Search for the cell housing the specified text and yield its [x, y] center coordinate. 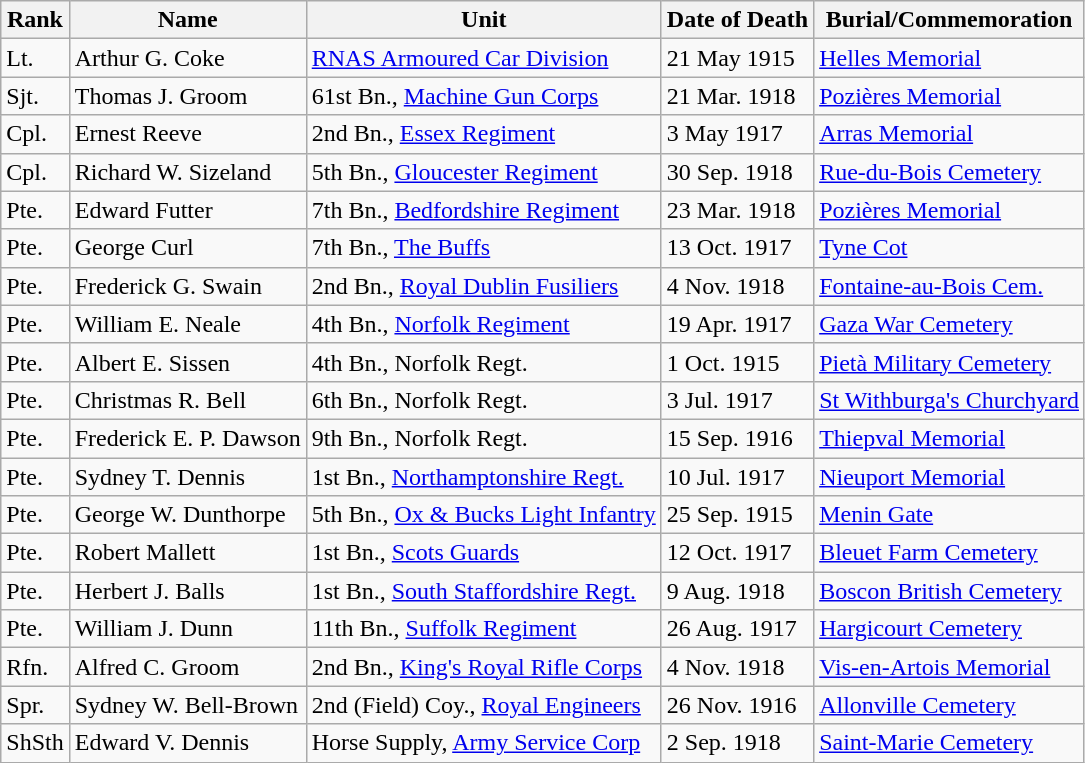
Sydney W. Bell-Brown [188, 705]
2nd Bn., Royal Dublin Fusiliers [484, 286]
Vis-en-Artois Memorial [950, 667]
Rue-du-Bois Cemetery [950, 172]
Christmas R. Bell [188, 400]
3 May 1917 [737, 134]
12 Oct. 1917 [737, 553]
2nd Bn., King's Royal Rifle Corps [484, 667]
Rank [35, 20]
9 Aug. 1918 [737, 591]
Rfn. [35, 667]
7th Bn., Bedfordshire Regiment [484, 210]
Edward V. Dennis [188, 743]
William J. Dunn [188, 629]
2 Sep. 1918 [737, 743]
George W. Dunthorpe [188, 515]
30 Sep. 1918 [737, 172]
Date of Death [737, 20]
9th Bn., Norfolk Regt. [484, 438]
ShSth [35, 743]
Ernest Reeve [188, 134]
Tyne Cot [950, 248]
Bleuet Farm Cemetery [950, 553]
Sjt. [35, 96]
26 Aug. 1917 [737, 629]
6th Bn., Norfolk Regt. [484, 400]
Albert E. Sissen [188, 362]
11th Bn., Suffolk Regiment [484, 629]
Helles Memorial [950, 58]
61st Bn., Machine Gun Corps [484, 96]
Fontaine-au-Bois Cem. [950, 286]
Thiepval Memorial [950, 438]
26 Nov. 1916 [737, 705]
Frederick G. Swain [188, 286]
13 Oct. 1917 [737, 248]
Burial/Commemoration [950, 20]
Name [188, 20]
Edward Futter [188, 210]
5th Bn., Gloucester Regiment [484, 172]
Saint-Marie Cemetery [950, 743]
3 Jul. 1917 [737, 400]
Hargicourt Cemetery [950, 629]
1st Bn., South Staffordshire Regt. [484, 591]
St Withburga's Churchyard [950, 400]
7th Bn., The Buffs [484, 248]
21 Mar. 1918 [737, 96]
Thomas J. Groom [188, 96]
Pietà Military Cemetery [950, 362]
1st Bn., Northamptonshire Regt. [484, 477]
William E. Neale [188, 324]
1 Oct. 1915 [737, 362]
Alfred C. Groom [188, 667]
Spr. [35, 705]
5th Bn., Ox & Bucks Light Infantry [484, 515]
Boscon British Cemetery [950, 591]
2nd Bn., Essex Regiment [484, 134]
Allonville Cemetery [950, 705]
1st Bn., Scots Guards [484, 553]
10 Jul. 1917 [737, 477]
RNAS Armoured Car Division [484, 58]
Arras Memorial [950, 134]
Sydney T. Dennis [188, 477]
Herbert J. Balls [188, 591]
19 Apr. 1917 [737, 324]
23 Mar. 1918 [737, 210]
4th Bn., Norfolk Regiment [484, 324]
George Curl [188, 248]
Menin Gate [950, 515]
Frederick E. P. Dawson [188, 438]
25 Sep. 1915 [737, 515]
4th Bn., Norfolk Regt. [484, 362]
Lt. [35, 58]
21 May 1915 [737, 58]
Horse Supply, Army Service Corp [484, 743]
Richard W. Sizeland [188, 172]
Gaza War Cemetery [950, 324]
Arthur G. Coke [188, 58]
2nd (Field) Coy., Royal Engineers [484, 705]
Robert Mallett [188, 553]
Unit [484, 20]
Nieuport Memorial [950, 477]
15 Sep. 1916 [737, 438]
